Locate the cell with the specified text and output its [x, y] center coordinate. 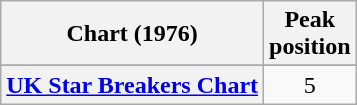
Chart (1976) [132, 34]
UK Star Breakers Chart [132, 85]
5 [310, 85]
Peakposition [310, 34]
